Find where the given text appears and provide that cell's center as [X, Y] coordinate. 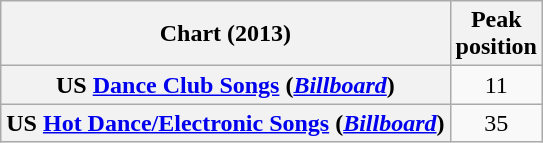
35 [496, 123]
11 [496, 85]
Peakposition [496, 34]
US Hot Dance/Electronic Songs (Billboard) [226, 123]
US Dance Club Songs (Billboard) [226, 85]
Chart (2013) [226, 34]
